Output the (x, y) coordinate of the center of the cell containing the given text.  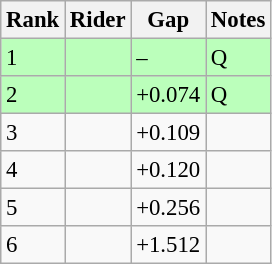
1 (33, 58)
+0.109 (168, 133)
+1.512 (168, 245)
+0.256 (168, 208)
+0.120 (168, 170)
– (168, 58)
Notes (238, 20)
6 (33, 245)
+0.074 (168, 95)
3 (33, 133)
5 (33, 208)
Rank (33, 20)
Rider (98, 20)
4 (33, 170)
Gap (168, 20)
2 (33, 95)
